Extract the (X, Y) coordinate from the center of the cell holding the provided text.  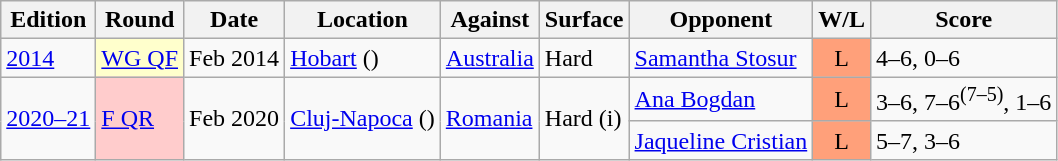
Score (963, 20)
Ana Bogdan (721, 100)
Opponent (721, 20)
Feb 2014 (234, 58)
Cluj-Napoca () (363, 118)
Location (363, 20)
5–7, 3–6 (963, 140)
Hobart () (363, 58)
Edition (48, 20)
Against (490, 20)
W/L (842, 20)
Samantha Stosur (721, 58)
Romania (490, 118)
Round (140, 20)
Jaqueline Cristian (721, 140)
Surface (584, 20)
2014 (48, 58)
Australia (490, 58)
4–6, 0–6 (963, 58)
F QR (140, 118)
Hard (584, 58)
Hard (i) (584, 118)
Date (234, 20)
Feb 2020 (234, 118)
3–6, 7–6(7–5), 1–6 (963, 100)
WG QF (140, 58)
2020–21 (48, 118)
